Output the [X, Y] coordinate of the center of the cell containing the given text.  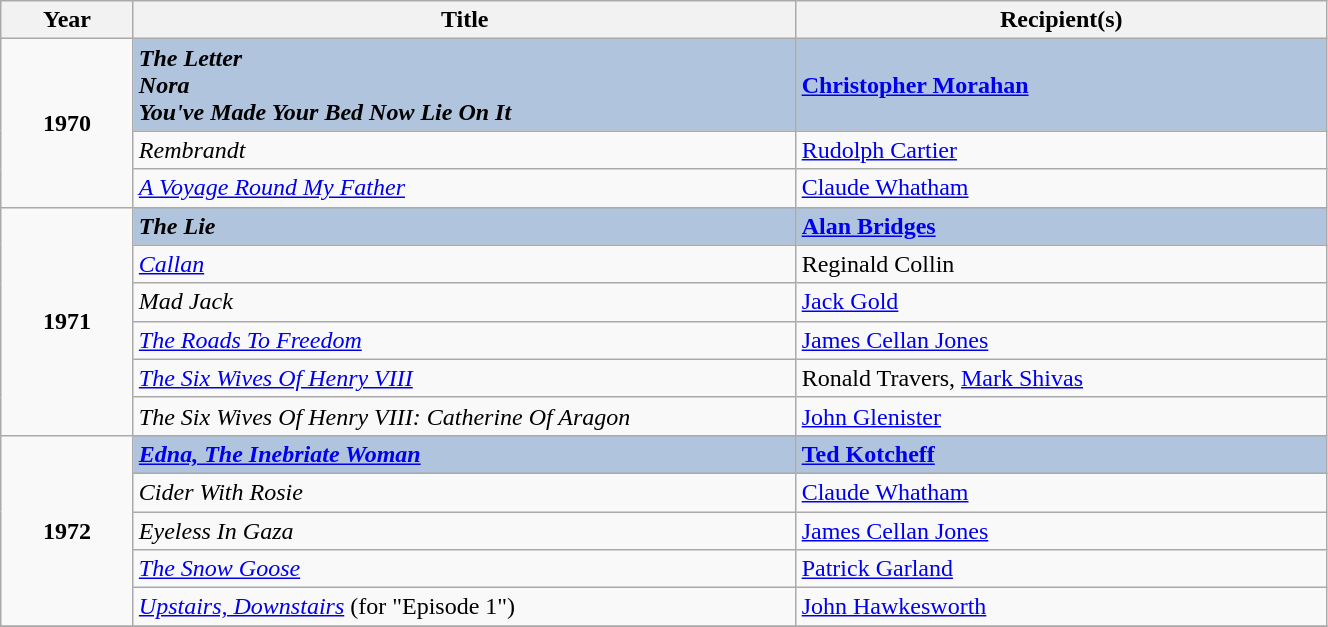
Year [68, 20]
John Glenister [1061, 416]
Rudolph Cartier [1061, 150]
A Voyage Round My Father [464, 188]
1972 [68, 530]
Callan [464, 264]
The Six Wives Of Henry VIII [464, 378]
Patrick Garland [1061, 569]
Ted Kotcheff [1061, 454]
Reginald Collin [1061, 264]
The LetterNoraYou've Made Your Bed Now Lie On It [464, 85]
The Roads To Freedom [464, 340]
Jack Gold [1061, 302]
Recipient(s) [1061, 20]
Edna, The Inebriate Woman [464, 454]
Upstairs, Downstairs (for "Episode 1") [464, 607]
The Six Wives Of Henry VIII: Catherine Of Aragon [464, 416]
1970 [68, 123]
Rembrandt [464, 150]
Mad Jack [464, 302]
The Lie [464, 226]
Title [464, 20]
Christopher Morahan [1061, 85]
The Snow Goose [464, 569]
1971 [68, 321]
Eyeless In Gaza [464, 531]
Alan Bridges [1061, 226]
John Hawkesworth [1061, 607]
Cider With Rosie [464, 492]
Ronald Travers, Mark Shivas [1061, 378]
